Return the (X, Y) coordinate for the center point of the cell that contains the specified text.  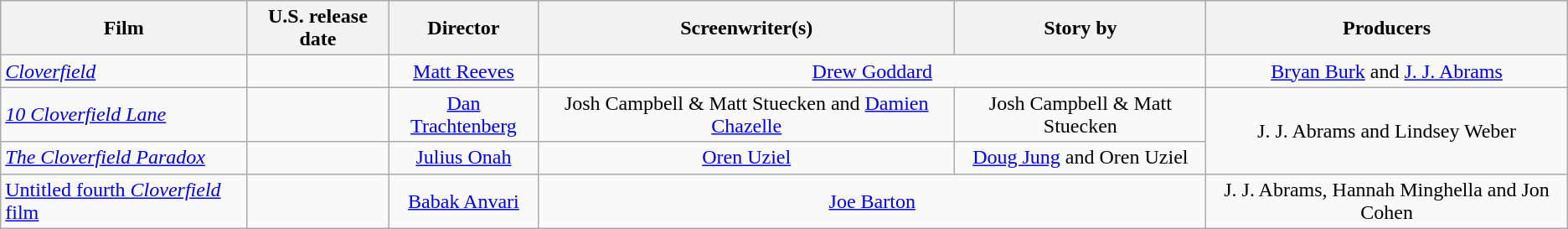
Untitled fourth Cloverfield film (124, 201)
The Cloverfield Paradox (124, 158)
Story by (1081, 29)
Dan Trachtenberg (463, 114)
Josh Campbell & Matt Stuecken (1081, 114)
Doug Jung and Oren Uziel (1081, 158)
Matt Reeves (463, 71)
Babak Anvari (463, 201)
Joe Barton (873, 201)
10 Cloverfield Lane (124, 114)
Oren Uziel (747, 158)
J. J. Abrams, Hannah Minghella and Jon Cohen (1387, 201)
Drew Goddard (873, 71)
Film (124, 29)
J. J. Abrams and Lindsey Weber (1387, 131)
Bryan Burk and J. J. Abrams (1387, 71)
Josh Campbell & Matt Stuecken and Damien Chazelle (747, 114)
Screenwriter(s) (747, 29)
Cloverfield (124, 71)
Producers (1387, 29)
U.S. release date (318, 29)
Julius Onah (463, 158)
Director (463, 29)
